Determine the [X, Y] coordinate at the center of the cell enclosing the given text.  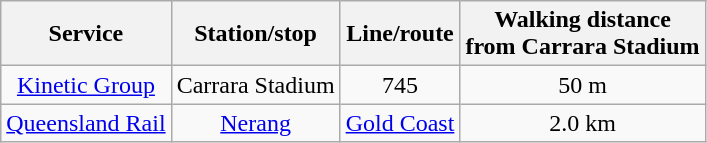
Station/stop [256, 34]
50 m [582, 85]
2.0 km [582, 123]
Carrara Stadium [256, 85]
Nerang [256, 123]
Walking distance from Carrara Stadium [582, 34]
Gold Coast [400, 123]
Queensland Rail [86, 123]
745 [400, 85]
Service [86, 34]
Kinetic Group [86, 85]
Line/route [400, 34]
